Scan for the cell matching the given text and deliver its (X, Y) coordinate at center. 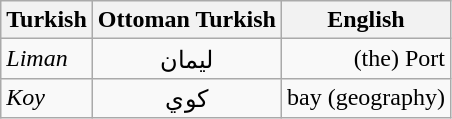
Ottoman Turkish (186, 20)
(the) Port (366, 59)
bay (geography) (366, 98)
ليمان (186, 59)
Liman (47, 59)
كوي (186, 98)
Koy (47, 98)
English (366, 20)
Turkish (47, 20)
